From the cell containing the given text, extract its center point as [x, y] coordinate. 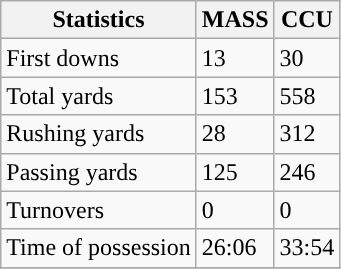
CCU [307, 20]
Statistics [99, 20]
Turnovers [99, 210]
30 [307, 58]
246 [307, 172]
Time of possession [99, 248]
33:54 [307, 248]
26:06 [235, 248]
153 [235, 96]
Passing yards [99, 172]
First downs [99, 58]
125 [235, 172]
558 [307, 96]
Rushing yards [99, 134]
312 [307, 134]
13 [235, 58]
MASS [235, 20]
Total yards [99, 96]
28 [235, 134]
